Find where the given text appears and provide that cell's center as (x, y) coordinate. 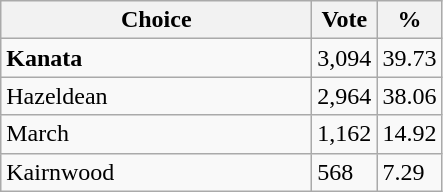
568 (344, 172)
March (156, 134)
Hazeldean (156, 96)
2,964 (344, 96)
3,094 (344, 58)
39.73 (410, 58)
Vote (344, 20)
Kanata (156, 58)
1,162 (344, 134)
% (410, 20)
Kairnwood (156, 172)
38.06 (410, 96)
Choice (156, 20)
7.29 (410, 172)
14.92 (410, 134)
